Provide the (x, y) coordinate of the cell's center where the given text is located.  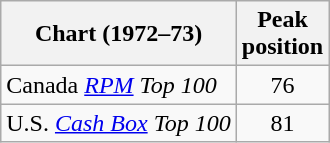
U.S. Cash Box Top 100 (119, 123)
Chart (1972–73) (119, 34)
76 (282, 85)
Canada RPM Top 100 (119, 85)
Peakposition (282, 34)
81 (282, 123)
